Identify which cell holds the provided text, then report its (X, Y) central coordinate. 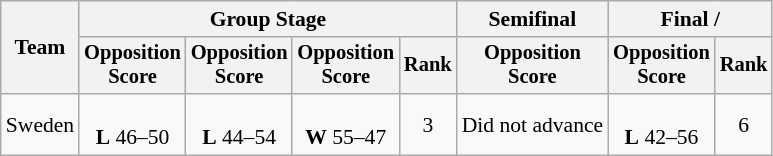
Team (40, 48)
Did not advance (533, 124)
Sweden (40, 124)
3 (428, 124)
6 (744, 124)
Semifinal (533, 19)
Final / (690, 19)
L 42–56 (662, 124)
W 55–47 (346, 124)
L 46–50 (132, 124)
L 44–54 (240, 124)
Group Stage (268, 19)
